Provide the [X, Y] coordinate of the cell's center where the given text is located.  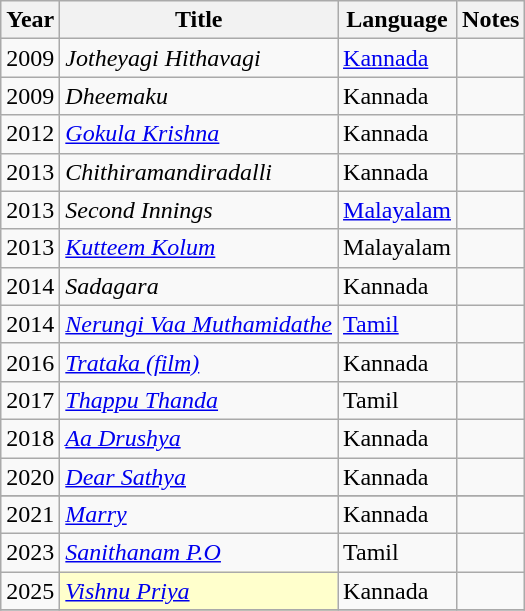
Gokula Krishna [199, 134]
Title [199, 20]
Chithiramandiradalli [199, 172]
Thappu Thanda [199, 400]
2017 [30, 400]
Sadagara [199, 286]
2025 [30, 591]
Dheemaku [199, 96]
Sanithanam P.O [199, 553]
Second Innings [199, 210]
Trataka (film) [199, 362]
2020 [30, 477]
2021 [30, 515]
Aa Drushya [199, 438]
Year [30, 20]
Dear Sathya [199, 477]
2012 [30, 134]
Language [398, 20]
Marry [199, 515]
2018 [30, 438]
Notes [491, 20]
2023 [30, 553]
Vishnu Priya [199, 591]
Jotheyagi Hithavagi [199, 58]
2016 [30, 362]
Nerungi Vaa Muthamidathe [199, 324]
Kutteem Kolum [199, 248]
